Locate the cell with the specified text and output its (x, y) center coordinate. 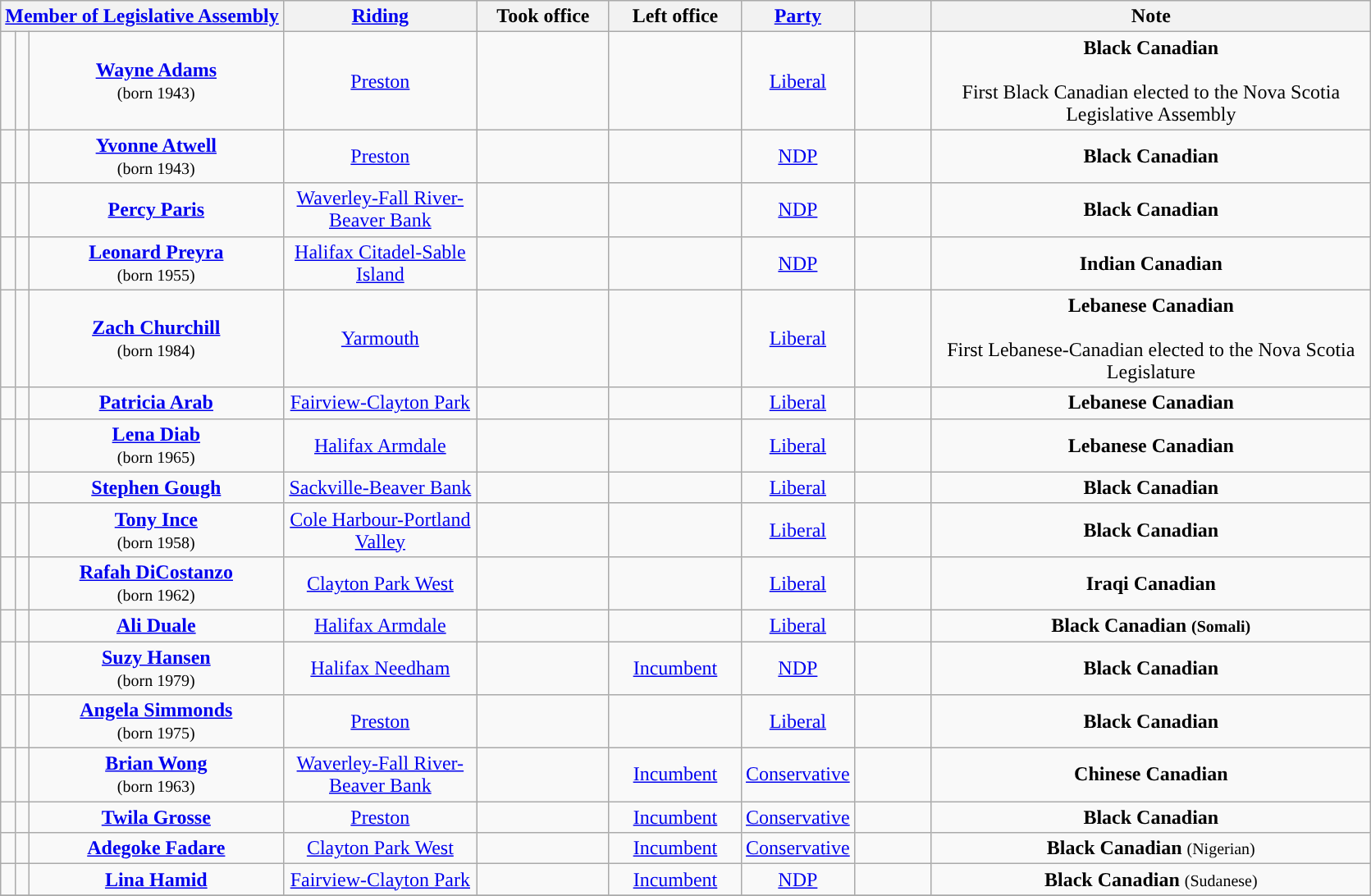
Angela Simmonds(born 1975) (156, 722)
Leonard Preyra(born 1955) (156, 263)
Patricia Arab (156, 403)
Rafah DiCostanzo(born 1962) (156, 583)
Twila Grosse (156, 817)
Lina Hamid (156, 880)
Cole Harbour-Portland Valley (380, 530)
Black Canadian (Nigerian) (1151, 848)
Lena Diab(born 1965) (156, 445)
Lebanese CanadianFirst Lebanese-Canadian elected to the Nova Scotia Legislature (1151, 338)
Percy Paris (156, 210)
Chinese Canadian (1151, 775)
Stephen Gough (156, 487)
Yarmouth (380, 338)
Halifax Needham (380, 668)
Tony Ince(born 1958) (156, 530)
Brian Wong(born 1963) (156, 775)
Wayne Adams(born 1943) (156, 80)
Adegoke Fadare (156, 848)
Riding (380, 16)
Left office (674, 16)
Note (1151, 16)
Member of Legislative Assembly (143, 16)
Suzy Hansen(born 1979) (156, 668)
Black CanadianFirst Black Canadian elected to the Nova Scotia Legislative Assembly (1151, 80)
Black Canadian (Somali) (1151, 625)
Zach Churchill(born 1984) (156, 338)
Iraqi Canadian (1151, 583)
Ali Duale (156, 625)
Sackville-Beaver Bank (380, 487)
Yvonne Atwell(born 1943) (156, 156)
Indian Canadian (1151, 263)
Took office (543, 16)
Black Canadian (Sudanese) (1151, 880)
Halifax Citadel-Sable Island (380, 263)
Party (798, 16)
